Scan for the cell matching the given text and deliver its [X, Y] coordinate at center. 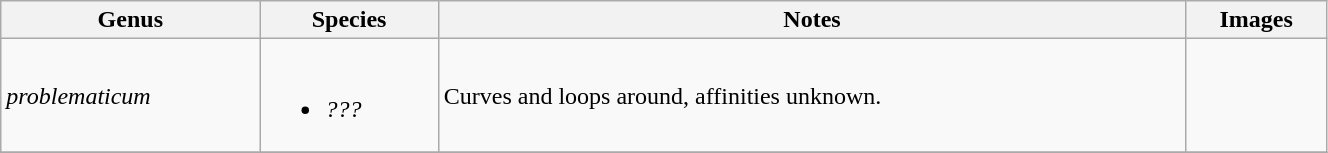
Species [349, 20]
Images [1256, 20]
??? [349, 96]
problematicum [130, 96]
Notes [812, 20]
Genus [130, 20]
Curves and loops around, affinities unknown. [812, 96]
